Determine the (X, Y) coordinate at the center of the cell enclosing the given text.  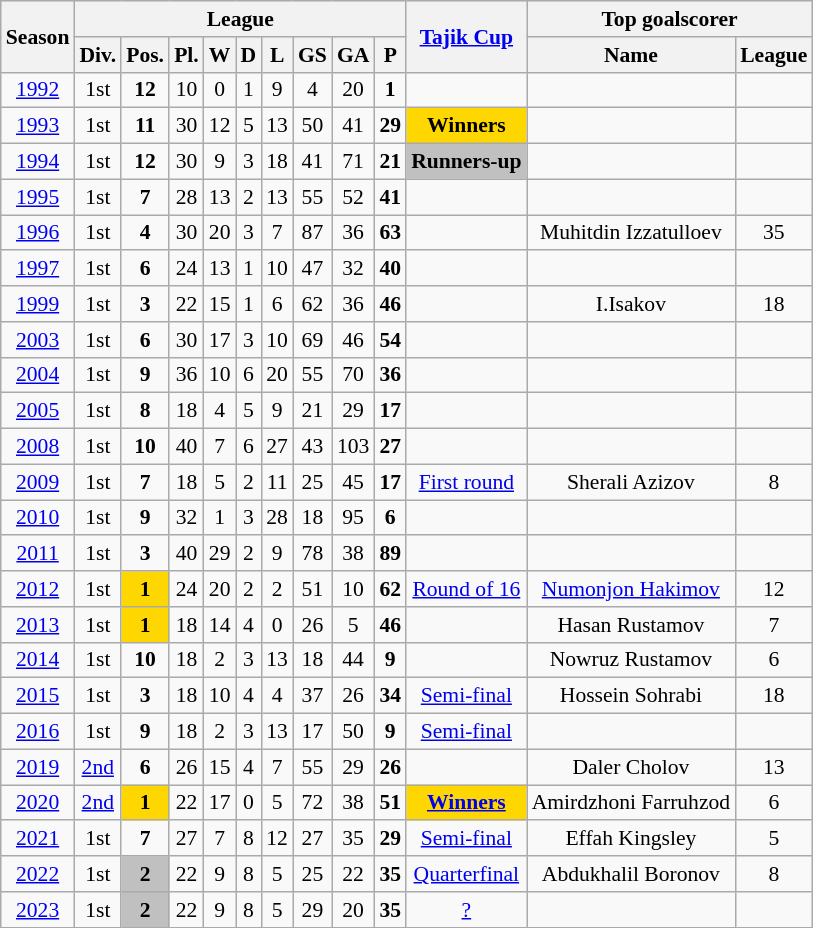
W (220, 55)
Name (632, 55)
2021 (38, 839)
43 (312, 447)
Hossein Sohrabi (632, 696)
2022 (38, 874)
Hasan Rustamov (632, 625)
78 (312, 554)
2020 (38, 803)
2010 (38, 518)
71 (354, 162)
Abdukhalil Boronov (632, 874)
72 (312, 803)
Pl. (186, 55)
Tajik Cup (466, 36)
Muhitdin Izzatulloev (632, 233)
Amirdzhoni Farruhzod (632, 803)
2016 (38, 732)
2014 (38, 660)
L (277, 55)
1993 (38, 126)
2011 (38, 554)
2019 (38, 767)
14 (220, 625)
2023 (38, 910)
Season (38, 36)
Top goalscorer (670, 19)
37 (312, 696)
GS (312, 55)
Sherali Azizov (632, 482)
45 (354, 482)
2013 (38, 625)
2009 (38, 482)
95 (354, 518)
1995 (38, 197)
47 (312, 269)
52 (354, 197)
Quarterfinal (466, 874)
Div. (98, 55)
GA (354, 55)
1992 (38, 90)
103 (354, 447)
2003 (38, 340)
69 (312, 340)
1997 (38, 269)
1999 (38, 304)
Nowruz Rustamov (632, 660)
First round (466, 482)
? (466, 910)
D (249, 55)
63 (390, 233)
Daler Cholov (632, 767)
2012 (38, 589)
Pos. (145, 55)
89 (390, 554)
2015 (38, 696)
87 (312, 233)
70 (354, 375)
2004 (38, 375)
2008 (38, 447)
54 (390, 340)
Runners-up (466, 162)
1994 (38, 162)
2005 (38, 411)
34 (390, 696)
Round of 16 (466, 589)
44 (354, 660)
Numonjon Hakimov (632, 589)
P (390, 55)
1996 (38, 233)
Effah Kingsley (632, 839)
I.Isakov (632, 304)
